Extract the [x, y] coordinate from the center of the cell holding the provided text.  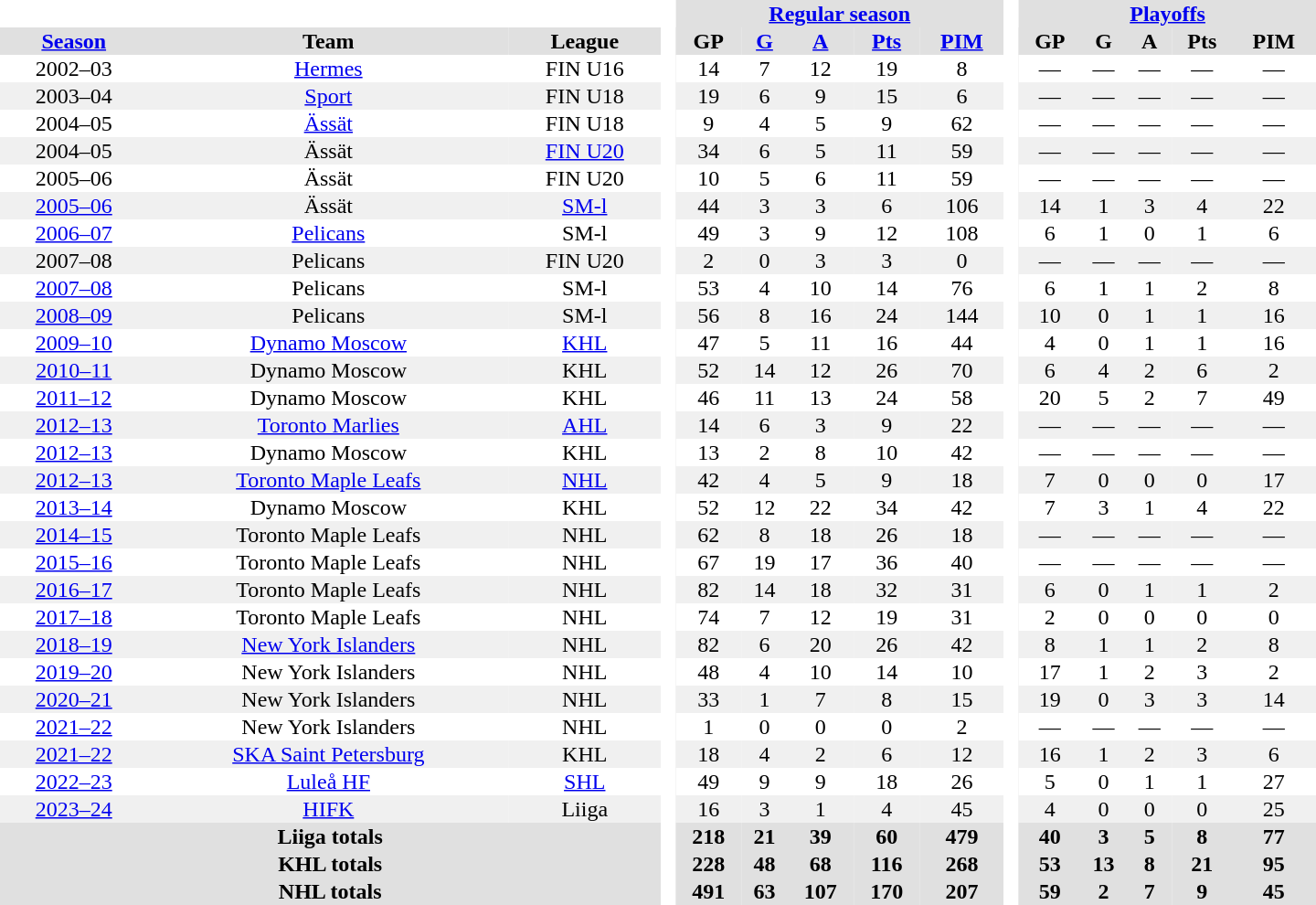
70 [961, 370]
HIFK [328, 809]
67 [708, 562]
SHL [585, 782]
2017–18 [73, 617]
Team [328, 41]
Playoffs [1168, 14]
56 [708, 315]
Luleå HF [328, 782]
68 [821, 864]
218 [708, 836]
479 [961, 836]
Liiga [585, 809]
AHL [585, 425]
108 [961, 233]
268 [961, 864]
2009–10 [73, 343]
2015–16 [73, 562]
170 [886, 891]
74 [708, 617]
95 [1274, 864]
2003–04 [73, 96]
KHL totals [330, 864]
76 [961, 288]
33 [708, 699]
Regular season [839, 14]
60 [886, 836]
2013–14 [73, 507]
SKA Saint Petersburg [328, 754]
63 [764, 891]
2008–09 [73, 315]
491 [708, 891]
2014–15 [73, 535]
2010–11 [73, 370]
Hermes [328, 69]
228 [708, 864]
144 [961, 315]
2018–19 [73, 644]
2002–03 [73, 69]
77 [1274, 836]
2019–20 [73, 672]
2011–12 [73, 398]
27 [1274, 782]
2020–21 [73, 699]
106 [961, 206]
Sport [328, 96]
46 [708, 398]
2023–24 [73, 809]
25 [1274, 809]
47 [708, 343]
107 [821, 891]
39 [821, 836]
58 [961, 398]
2006–07 [73, 233]
32 [886, 590]
2022–23 [73, 782]
36 [886, 562]
FIN U16 [585, 69]
2016–17 [73, 590]
207 [961, 891]
League [585, 41]
116 [886, 864]
NHL totals [330, 891]
Season [73, 41]
Liiga totals [330, 836]
Toronto Marlies [328, 425]
